For the text-containing cell, return its midpoint in [X, Y] coordinate format. 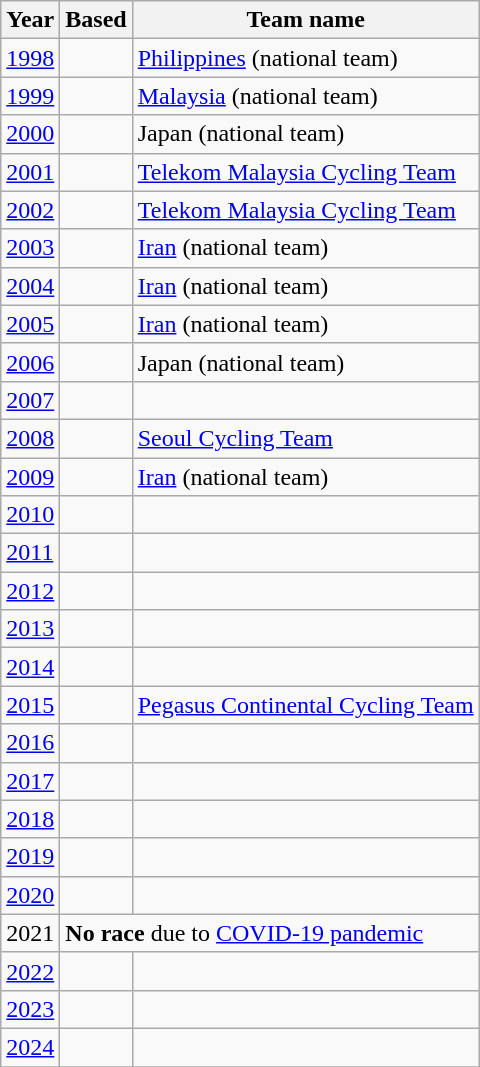
2018 [30, 819]
1999 [30, 96]
2006 [30, 362]
2017 [30, 781]
2008 [30, 438]
Malaysia (national team) [306, 96]
2019 [30, 857]
Seoul Cycling Team [306, 438]
2016 [30, 743]
2011 [30, 553]
2005 [30, 324]
2021 [30, 933]
2023 [30, 1009]
2015 [30, 705]
2001 [30, 172]
Team name [306, 20]
2000 [30, 134]
2007 [30, 400]
2020 [30, 895]
1998 [30, 58]
2003 [30, 248]
2014 [30, 667]
2004 [30, 286]
Philippines (national team) [306, 58]
2022 [30, 971]
2024 [30, 1047]
Year [30, 20]
Pegasus Continental Cycling Team [306, 705]
2010 [30, 515]
2013 [30, 629]
Based [96, 20]
No race due to COVID-19 pandemic [270, 933]
2009 [30, 477]
2002 [30, 210]
2012 [30, 591]
